From the cell containing the given text, extract its center point as (x, y) coordinate. 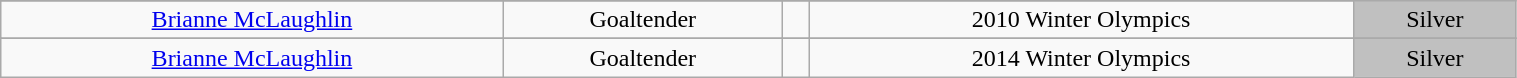
2014 Winter Olympics (1082, 58)
2010 Winter Olympics (1082, 20)
